Detect which cell encompasses the target text, then output its (X, Y) center coordinate. 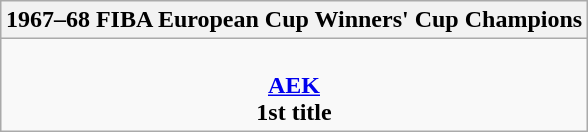
AEK 1st title (294, 85)
1967–68 FIBA European Cup Winners' Cup Champions (294, 20)
